Return [X, Y] of the center of cell containing provided text 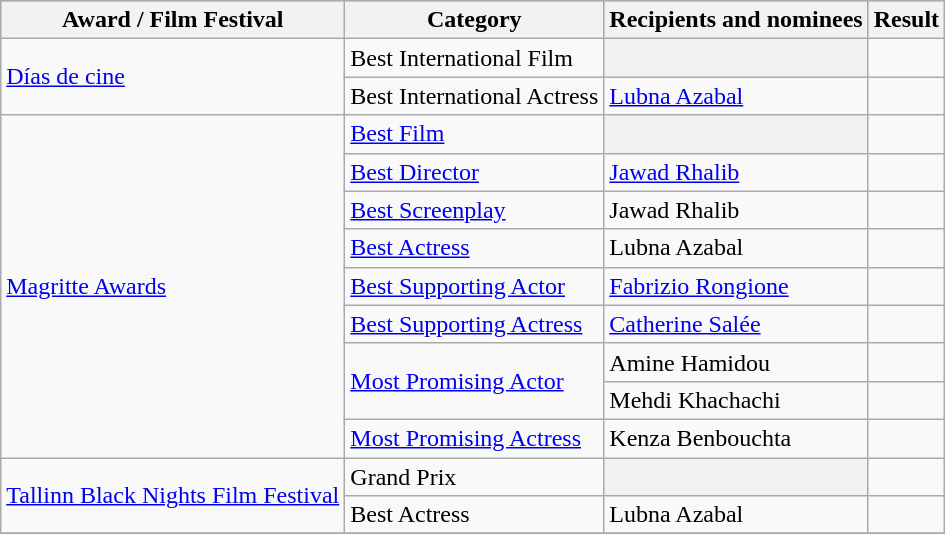
Best International Film [474, 58]
Most Promising Actor [474, 381]
Result [906, 20]
Amine Hamidou [736, 362]
Best Supporting Actor [474, 286]
Award / Film Festival [173, 20]
Best International Actress [474, 96]
Category [474, 20]
Catherine Salée [736, 324]
Tallinn Black Nights Film Festival [173, 496]
Best Director [474, 172]
Fabrizio Rongione [736, 286]
Kenza Benbouchta [736, 438]
Recipients and nominees [736, 20]
Mehdi Khachachi [736, 400]
Best Supporting Actress [474, 324]
Most Promising Actress [474, 438]
Grand Prix [474, 477]
Magritte Awards [173, 286]
Best Screenplay [474, 210]
Días de cine [173, 77]
Best Film [474, 134]
